Pinpoint the cell where the given text exists, returning its (X, Y) midpoint coordinate. 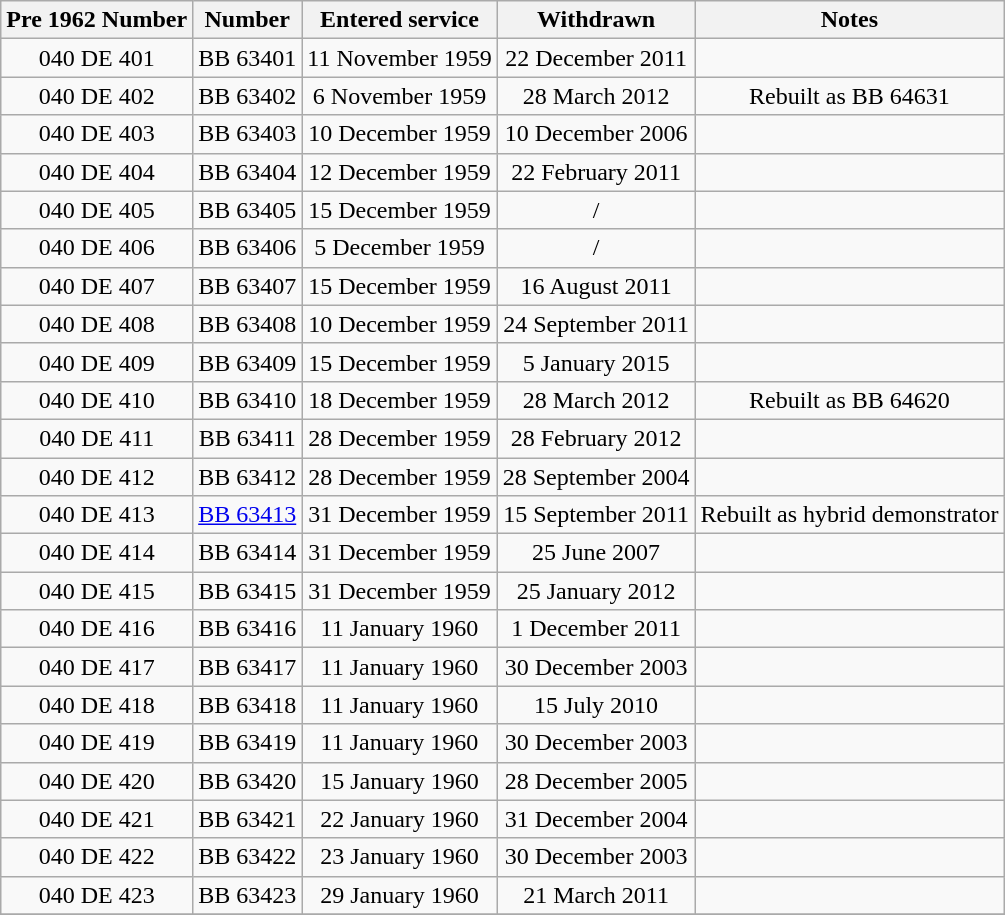
040 DE 410 (97, 400)
BB 63422 (248, 857)
5 January 2015 (596, 362)
BB 63416 (248, 629)
25 January 2012 (596, 591)
040 DE 411 (97, 438)
BB 63418 (248, 705)
BB 63417 (248, 667)
040 DE 417 (97, 667)
040 DE 413 (97, 515)
040 DE 401 (97, 58)
BB 63404 (248, 172)
040 DE 414 (97, 553)
040 DE 408 (97, 324)
25 June 2007 (596, 553)
BB 63419 (248, 743)
BB 63414 (248, 553)
BB 63401 (248, 58)
040 DE 418 (97, 705)
BB 63409 (248, 362)
24 September 2011 (596, 324)
BB 63406 (248, 248)
16 August 2011 (596, 286)
BB 63410 (248, 400)
28 September 2004 (596, 477)
10 December 2006 (596, 134)
22 December 2011 (596, 58)
040 DE 423 (97, 895)
Pre 1962 Number (97, 20)
15 July 2010 (596, 705)
31 December 2004 (596, 819)
040 DE 419 (97, 743)
15 January 1960 (400, 781)
BB 63402 (248, 96)
040 DE 415 (97, 591)
5 December 1959 (400, 248)
040 DE 407 (97, 286)
Rebuilt as BB 64620 (850, 400)
Entered service (400, 20)
040 DE 420 (97, 781)
BB 63411 (248, 438)
BB 63420 (248, 781)
040 DE 421 (97, 819)
BB 63415 (248, 591)
Notes (850, 20)
040 DE 422 (97, 857)
040 DE 416 (97, 629)
Number (248, 20)
Rebuilt as BB 64631 (850, 96)
21 March 2011 (596, 895)
Rebuilt as hybrid demonstrator (850, 515)
BB 63407 (248, 286)
040 DE 412 (97, 477)
BB 63421 (248, 819)
23 January 1960 (400, 857)
040 DE 405 (97, 210)
040 DE 403 (97, 134)
29 January 1960 (400, 895)
040 DE 406 (97, 248)
11 November 1959 (400, 58)
15 September 2011 (596, 515)
BB 63413 (248, 515)
12 December 1959 (400, 172)
22 January 1960 (400, 819)
040 DE 409 (97, 362)
28 December 2005 (596, 781)
22 February 2011 (596, 172)
18 December 1959 (400, 400)
BB 63423 (248, 895)
BB 63403 (248, 134)
BB 63405 (248, 210)
28 February 2012 (596, 438)
BB 63408 (248, 324)
BB 63412 (248, 477)
040 DE 402 (97, 96)
040 DE 404 (97, 172)
Withdrawn (596, 20)
1 December 2011 (596, 629)
6 November 1959 (400, 96)
